Determine the (X, Y) coordinate at the center of the cell enclosing the given text.  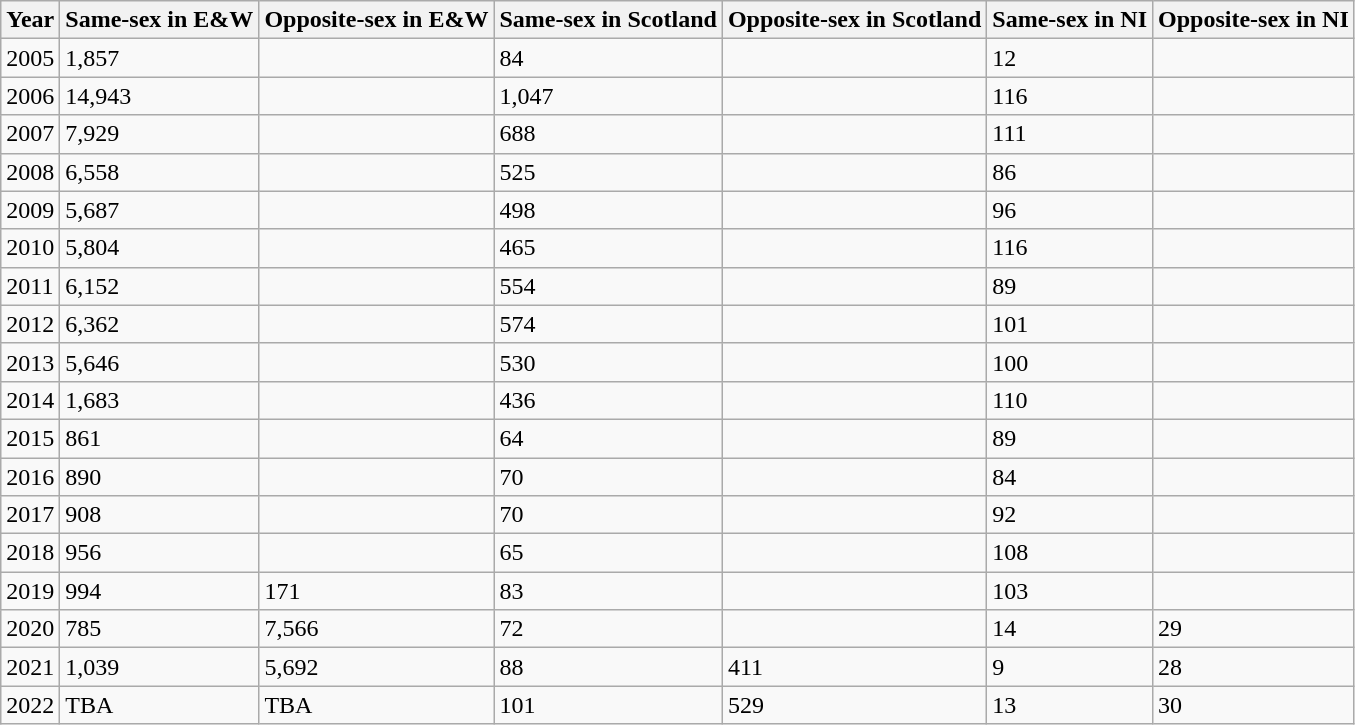
14,943 (160, 96)
13 (1070, 705)
908 (160, 515)
5,687 (160, 210)
530 (608, 362)
65 (608, 553)
64 (608, 438)
100 (1070, 362)
529 (854, 705)
2008 (30, 172)
2013 (30, 362)
6,362 (160, 324)
14 (1070, 629)
465 (608, 248)
2019 (30, 591)
9 (1070, 667)
88 (608, 667)
30 (1254, 705)
Opposite-sex in Scotland (854, 20)
86 (1070, 172)
7,929 (160, 134)
2021 (30, 667)
2017 (30, 515)
2010 (30, 248)
785 (160, 629)
12 (1070, 58)
498 (608, 210)
96 (1070, 210)
1,683 (160, 400)
1,857 (160, 58)
2020 (30, 629)
108 (1070, 553)
29 (1254, 629)
2009 (30, 210)
1,047 (608, 96)
Opposite-sex in E&W (376, 20)
5,692 (376, 667)
411 (854, 667)
861 (160, 438)
554 (608, 286)
994 (160, 591)
Year (30, 20)
2018 (30, 553)
1,039 (160, 667)
2022 (30, 705)
525 (608, 172)
2016 (30, 477)
2007 (30, 134)
2012 (30, 324)
2015 (30, 438)
111 (1070, 134)
2006 (30, 96)
Same-sex in E&W (160, 20)
2011 (30, 286)
Same-sex in NI (1070, 20)
6,152 (160, 286)
436 (608, 400)
103 (1070, 591)
Same-sex in Scotland (608, 20)
890 (160, 477)
28 (1254, 667)
5,646 (160, 362)
688 (608, 134)
5,804 (160, 248)
7,566 (376, 629)
110 (1070, 400)
Opposite-sex in NI (1254, 20)
574 (608, 324)
2005 (30, 58)
171 (376, 591)
2014 (30, 400)
83 (608, 591)
6,558 (160, 172)
956 (160, 553)
92 (1070, 515)
72 (608, 629)
